Return the (x, y) coordinate for the center point of the cell that contains the specified text.  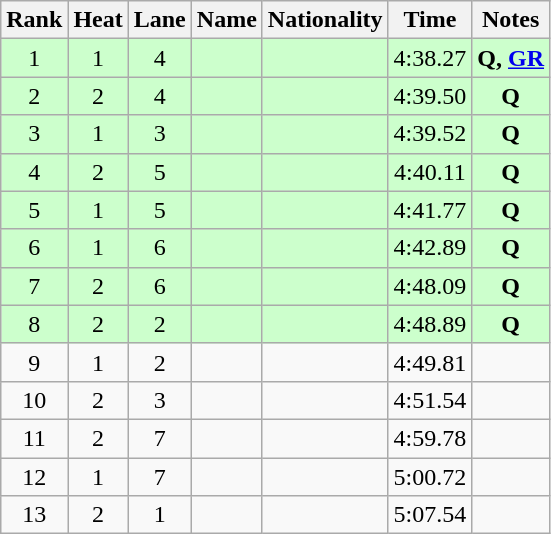
12 (34, 477)
5:07.54 (430, 515)
8 (34, 324)
Heat (98, 20)
11 (34, 438)
4:41.77 (430, 210)
Lane (160, 20)
Name (226, 20)
4:42.89 (430, 248)
4:40.11 (430, 172)
4:59.78 (430, 438)
4:49.81 (430, 362)
4:39.52 (430, 134)
10 (34, 400)
Nationality (325, 20)
13 (34, 515)
5:00.72 (430, 477)
Q, GR (511, 58)
Rank (34, 20)
4:48.09 (430, 286)
4:39.50 (430, 96)
9 (34, 362)
4:48.89 (430, 324)
4:51.54 (430, 400)
4:38.27 (430, 58)
Notes (511, 20)
Time (430, 20)
